Pinpoint the cell where the given text exists, returning its [X, Y] midpoint coordinate. 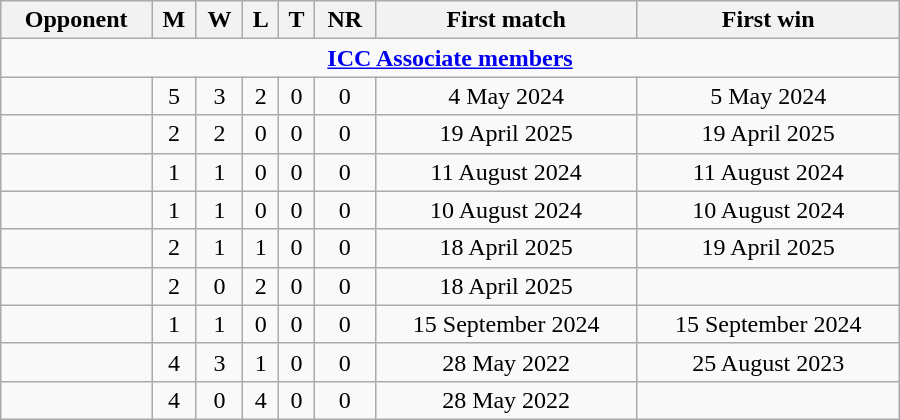
NR [344, 20]
M [174, 20]
5 May 2024 [768, 96]
Opponent [76, 20]
ICC Associate members [450, 58]
5 [174, 96]
First win [768, 20]
W [219, 20]
25 August 2023 [768, 362]
L [261, 20]
4 May 2024 [506, 96]
T [297, 20]
First match [506, 20]
